Pinpoint the cell where the given text exists, returning its (X, Y) midpoint coordinate. 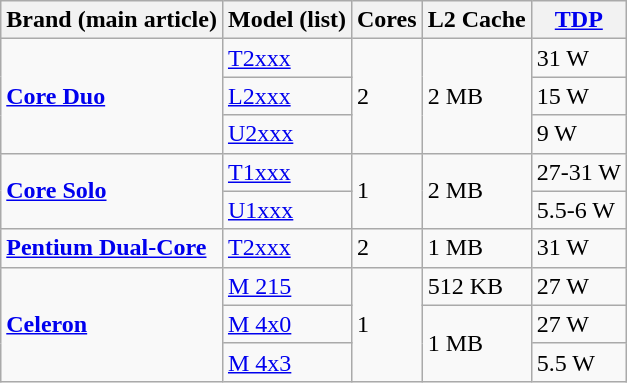
U2xxx (286, 134)
Model (list) (286, 20)
9 W (578, 134)
Brand (main article) (112, 20)
T1xxx (286, 172)
15 W (578, 96)
M 4x3 (286, 362)
512 KB (476, 286)
Core Solo (112, 191)
5.5-6 W (578, 210)
TDP (578, 20)
L2xxx (286, 96)
L2 Cache (476, 20)
Cores (386, 20)
M 4x0 (286, 324)
M 215 (286, 286)
Pentium Dual-Core (112, 248)
Celeron (112, 324)
U1xxx (286, 210)
5.5 W (578, 362)
27-31 W (578, 172)
Core Duo (112, 96)
